Scan for the cell matching the given text and deliver its (x, y) coordinate at center. 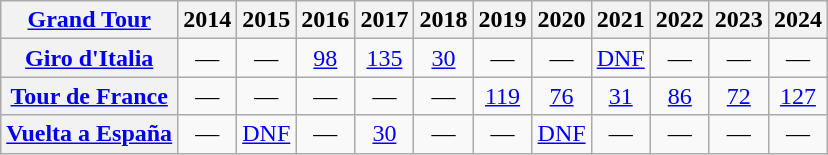
Tour de France (90, 96)
2023 (738, 20)
86 (680, 96)
Grand Tour (90, 20)
135 (384, 58)
2019 (502, 20)
2018 (444, 20)
127 (798, 96)
72 (738, 96)
2024 (798, 20)
119 (502, 96)
2022 (680, 20)
2016 (326, 20)
2014 (208, 20)
2021 (620, 20)
Giro d'Italia (90, 58)
Vuelta a España (90, 134)
2020 (562, 20)
98 (326, 58)
76 (562, 96)
31 (620, 96)
2015 (266, 20)
2017 (384, 20)
